Return the [X, Y] coordinate for the center point of the cell that contains the specified text.  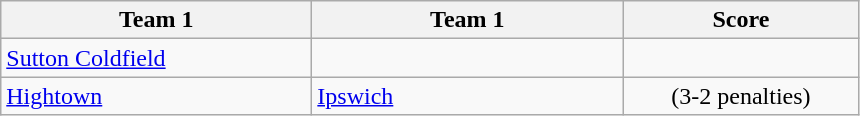
(3-2 penalties) [741, 96]
Score [741, 20]
Ipswich [468, 96]
Sutton Coldfield [156, 58]
Hightown [156, 96]
